For the text-containing cell, return its midpoint in [x, y] coordinate format. 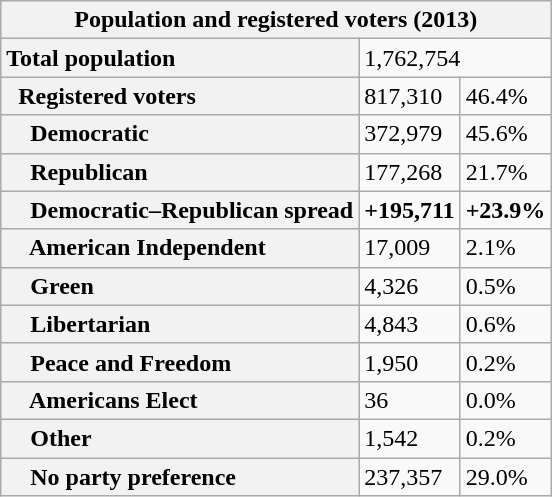
Democratic–Republican spread [180, 210]
Green [180, 286]
1,542 [410, 438]
Americans Elect [180, 400]
Peace and Freedom [180, 362]
17,009 [410, 248]
0.5% [506, 286]
Democratic [180, 134]
No party preference [180, 477]
372,979 [410, 134]
Republican [180, 172]
Other [180, 438]
237,357 [410, 477]
Registered voters [180, 96]
0.0% [506, 400]
21.7% [506, 172]
4,326 [410, 286]
1,762,754 [455, 58]
0.6% [506, 324]
29.0% [506, 477]
American Independent [180, 248]
Libertarian [180, 324]
36 [410, 400]
177,268 [410, 172]
45.6% [506, 134]
46.4% [506, 96]
Population and registered voters (2013) [276, 20]
2.1% [506, 248]
Total population [180, 58]
+195,711 [410, 210]
1,950 [410, 362]
4,843 [410, 324]
+23.9% [506, 210]
817,310 [410, 96]
